Output the (X, Y) coordinate of the center of the cell containing the given text.  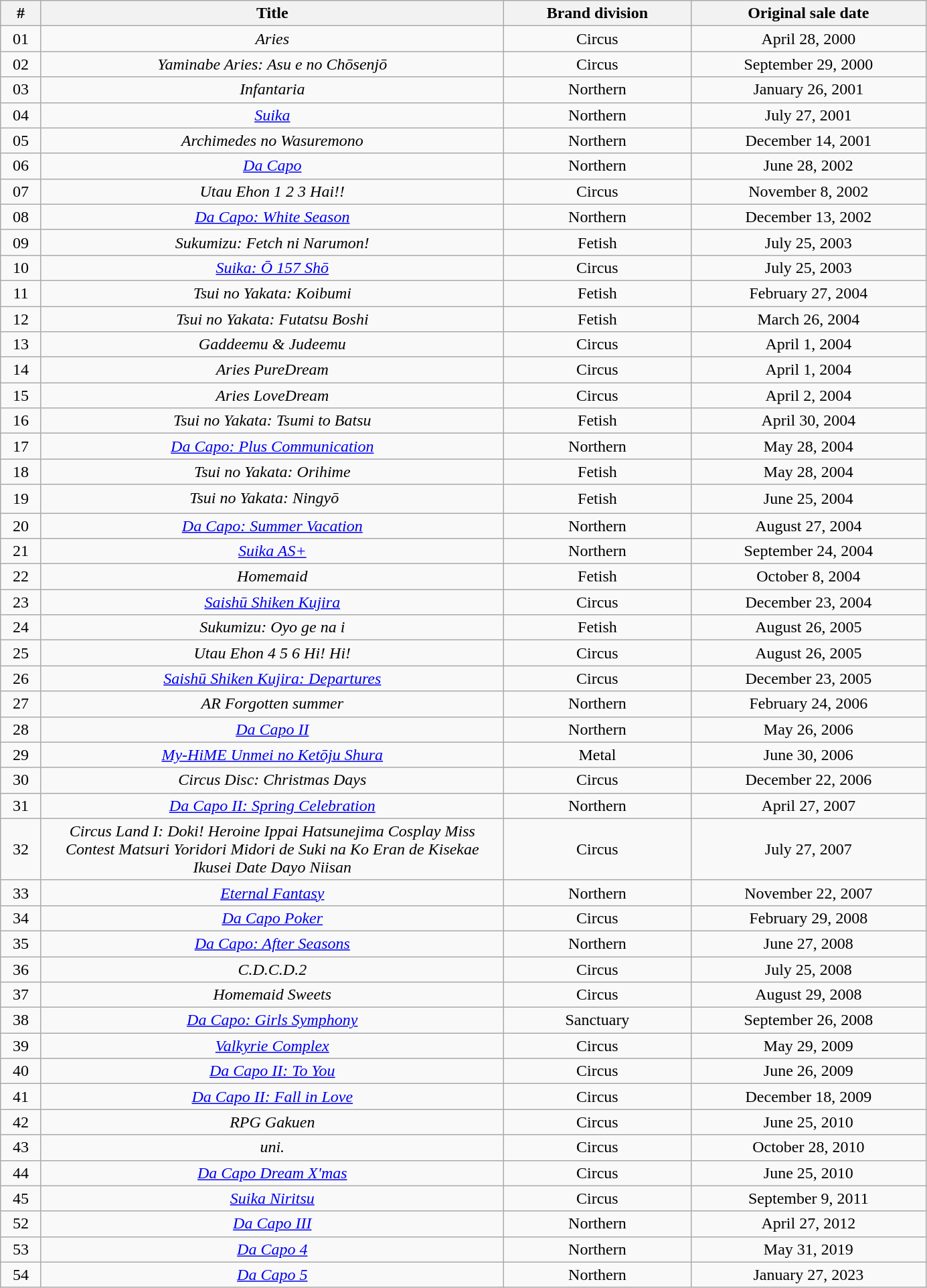
February 24, 2006 (809, 704)
Tsui no Yakata: Koibumi (272, 293)
20 (21, 525)
29 (21, 755)
March 26, 2004 (809, 319)
January 27, 2023 (809, 1275)
21 (21, 551)
03 (21, 90)
06 (21, 166)
14 (21, 370)
Da Capo II (272, 729)
05 (21, 141)
Tsui no Yakata: Futatsu Boshi (272, 319)
July 27, 2001 (809, 115)
October 8, 2004 (809, 577)
August 27, 2004 (809, 525)
18 (21, 472)
26 (21, 678)
May 29, 2009 (809, 1046)
Tsui no Yakata: Ningyō (272, 499)
Valkyrie Complex (272, 1046)
36 (21, 970)
Title (272, 13)
28 (21, 729)
30 (21, 780)
# (21, 13)
37 (21, 995)
Brand division (597, 13)
October 28, 2010 (809, 1147)
December 22, 2006 (809, 780)
Original sale date (809, 13)
45 (21, 1198)
34 (21, 918)
Da Capo: White Season (272, 217)
December 14, 2001 (809, 141)
Da Capo 4 (272, 1249)
Aries (272, 39)
Gaddeemu & Judeemu (272, 345)
September 24, 2004 (809, 551)
Da Capo II: Fall in Love (272, 1097)
13 (21, 345)
16 (21, 421)
Saishū Shiken Kujira: Departures (272, 678)
41 (21, 1097)
10 (21, 268)
08 (21, 217)
39 (21, 1046)
My-HiME Unmei no Ketōju Shura (272, 755)
04 (21, 115)
Da Capo III (272, 1224)
January 26, 2001 (809, 90)
December 23, 2005 (809, 678)
17 (21, 446)
June 27, 2008 (809, 943)
Sanctuary (597, 1020)
Da Capo II: Spring Celebration (272, 806)
June 28, 2002 (809, 166)
June 25, 2004 (809, 499)
54 (21, 1275)
01 (21, 39)
C.D.C.D.2 (272, 970)
32 (21, 849)
Suika: Ō 157 Shō (272, 268)
52 (21, 1224)
Tsui no Yakata: Tsumi to Batsu (272, 421)
44 (21, 1173)
April 2, 2004 (809, 395)
September 26, 2008 (809, 1020)
Homemaid (272, 577)
Utau Ehon 4 5 6 Hi! Hi! (272, 653)
22 (21, 577)
Suika Niritsu (272, 1198)
September 29, 2000 (809, 64)
April 27, 2007 (809, 806)
Da Capo II: To You (272, 1071)
April 30, 2004 (809, 421)
07 (21, 191)
25 (21, 653)
Saishū Shiken Kujira (272, 602)
Da Capo: Plus Communication (272, 446)
June 30, 2006 (809, 755)
November 8, 2002 (809, 191)
April 27, 2012 (809, 1224)
December 18, 2009 (809, 1097)
Da Capo (272, 166)
15 (21, 395)
December 13, 2002 (809, 217)
November 22, 2007 (809, 893)
Suika (272, 115)
Sukumizu: Oyo ge na i (272, 628)
Aries LoveDream (272, 395)
February 27, 2004 (809, 293)
uni. (272, 1147)
24 (21, 628)
38 (21, 1020)
September 9, 2011 (809, 1198)
Da Capo 5 (272, 1275)
Metal (597, 755)
Circus Land I: Doki! Heroine Ippai Hatsunejima Cosplay Miss Contest Matsuri Yoridori Midori de Suki na Ko Eran de Kisekae Ikusei Date Dayo Niisan (272, 849)
Utau Ehon 1 2 3 Hai!! (272, 191)
27 (21, 704)
RPG Gakuen (272, 1122)
42 (21, 1122)
Infantaria (272, 90)
Da Capo: After Seasons (272, 943)
02 (21, 64)
Da Capo: Girls Symphony (272, 1020)
40 (21, 1071)
53 (21, 1249)
February 29, 2008 (809, 918)
43 (21, 1147)
33 (21, 893)
Circus Disc: Christmas Days (272, 780)
19 (21, 499)
December 23, 2004 (809, 602)
23 (21, 602)
Yaminabe Aries: Asu e no Chōsenjō (272, 64)
Da Capo Dream X'mas (272, 1173)
09 (21, 242)
July 27, 2007 (809, 849)
Aries PureDream (272, 370)
May 31, 2019 (809, 1249)
11 (21, 293)
Archimedes no Wasuremono (272, 141)
Da Capo: Summer Vacation (272, 525)
Eternal Fantasy (272, 893)
July 25, 2008 (809, 970)
35 (21, 943)
August 29, 2008 (809, 995)
31 (21, 806)
Tsui no Yakata: Orihime (272, 472)
Sukumizu: Fetch ni Narumon! (272, 242)
June 26, 2009 (809, 1071)
April 28, 2000 (809, 39)
Suika AS+ (272, 551)
Homemaid Sweets (272, 995)
May 26, 2006 (809, 729)
AR Forgotten summer (272, 704)
Da Capo Poker (272, 918)
12 (21, 319)
